Identify which cell holds the provided text, then report its [X, Y] central coordinate. 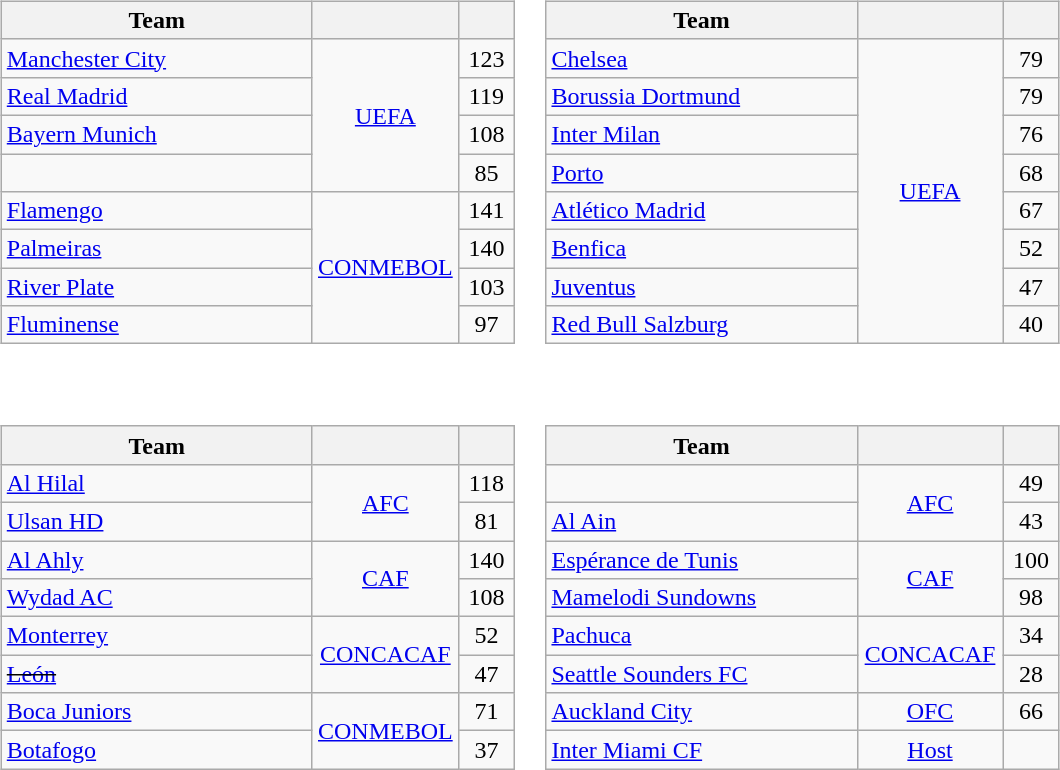
Chelsea [702, 58]
66 [1031, 712]
Flamengo [156, 211]
34 [1031, 636]
River Plate [156, 287]
León [156, 674]
81 [486, 521]
Botafogo [156, 750]
Al Ahly [156, 559]
118 [486, 483]
49 [1031, 483]
100 [1031, 559]
OFC [930, 712]
Inter Miami CF [702, 750]
Auckland City [702, 712]
Ulsan HD [156, 521]
Fluminense [156, 325]
Monterrey [156, 636]
68 [1031, 173]
Host [930, 750]
141 [486, 211]
71 [486, 712]
123 [486, 58]
Juventus [702, 287]
67 [1031, 211]
Borussia Dortmund [702, 96]
Benfica [702, 249]
85 [486, 173]
28 [1031, 674]
Espérance de Tunis [702, 559]
Red Bull Salzburg [702, 325]
Bayern Munich [156, 134]
Inter Milan [702, 134]
37 [486, 750]
103 [486, 287]
Al Ain [702, 521]
97 [486, 325]
Atlético Madrid [702, 211]
Palmeiras [156, 249]
Boca Juniors [156, 712]
98 [1031, 598]
Seattle Sounders FC [702, 674]
119 [486, 96]
43 [1031, 521]
Wydad AC [156, 598]
Pachuca [702, 636]
Manchester City [156, 58]
Real Madrid [156, 96]
Mamelodi Sundowns [702, 598]
40 [1031, 325]
Porto [702, 173]
Al Hilal [156, 483]
76 [1031, 134]
